Capture the cell that displays the provided text and extract its (x, y) central coordinate. 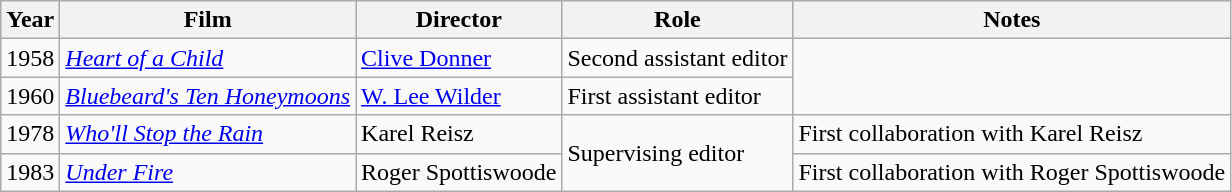
Roger Spottiswoode (459, 172)
Director (459, 20)
First assistant editor (678, 96)
Supervising editor (678, 153)
1983 (30, 172)
First collaboration with Roger Spottiswoode (1012, 172)
1978 (30, 134)
First collaboration with Karel Reisz (1012, 134)
1958 (30, 58)
Second assistant editor (678, 58)
1960 (30, 96)
Notes (1012, 20)
Role (678, 20)
W. Lee Wilder (459, 96)
Year (30, 20)
Heart of a Child (208, 58)
Karel Reisz (459, 134)
Film (208, 20)
Who'll Stop the Rain (208, 134)
Clive Donner (459, 58)
Bluebeard's Ten Honeymoons (208, 96)
Under Fire (208, 172)
